Output the (x, y) coordinate of the center of the cell containing the given text.  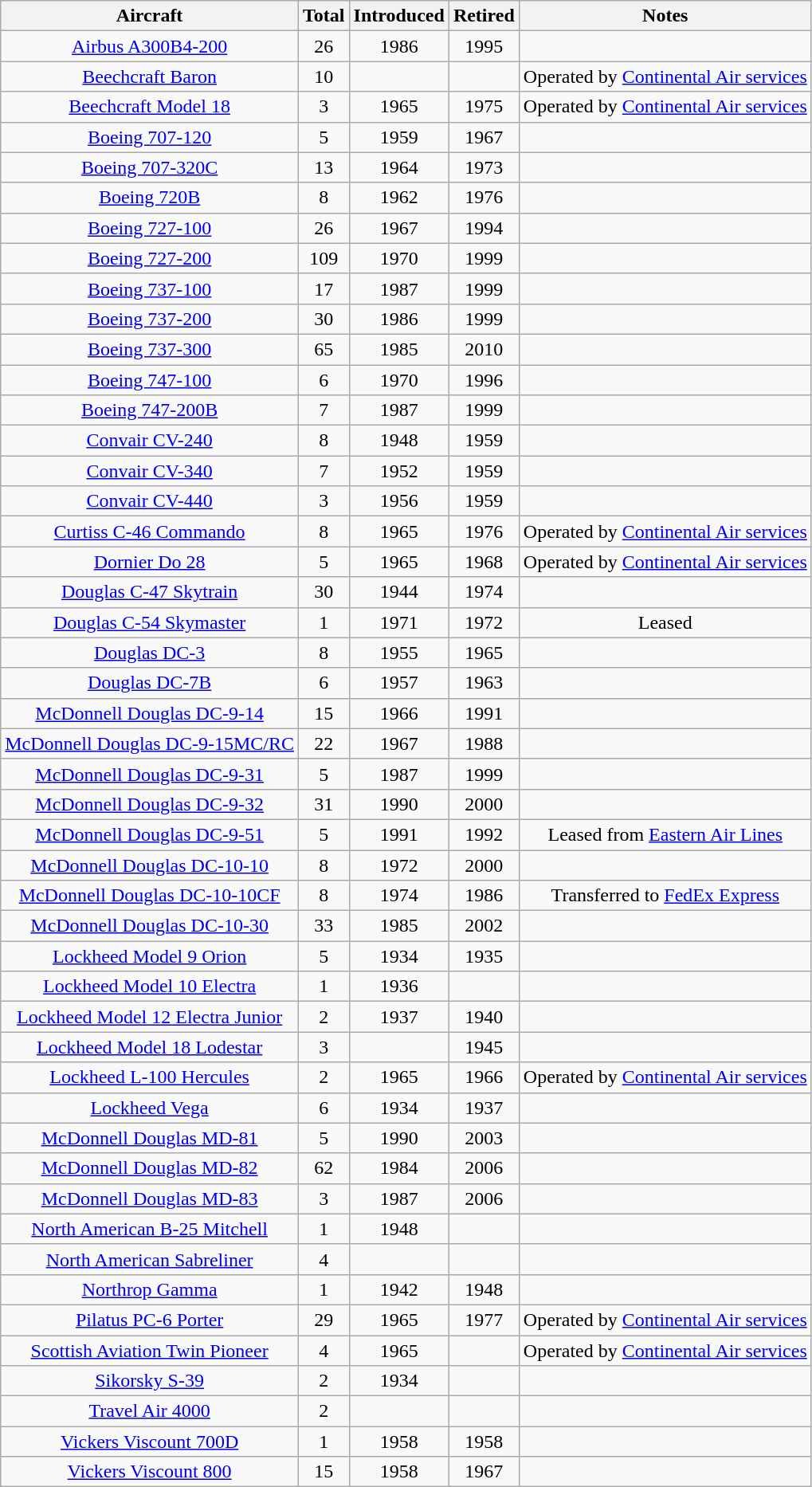
1988 (484, 743)
22 (324, 743)
29 (324, 1320)
1952 (398, 471)
1944 (398, 592)
1936 (398, 987)
North American Sabreliner (150, 1259)
1956 (398, 501)
Boeing 737-300 (150, 349)
Douglas DC-7B (150, 683)
Lockheed Model 12 Electra Junior (150, 1017)
Boeing 747-200B (150, 410)
Leased (665, 622)
Sikorsky S-39 (150, 1381)
McDonnell Douglas DC-9-15MC/RC (150, 743)
1994 (484, 228)
Scottish Aviation Twin Pioneer (150, 1351)
1955 (398, 653)
1975 (484, 107)
17 (324, 288)
Boeing 727-200 (150, 258)
McDonnell Douglas DC-9-14 (150, 713)
Douglas DC-3 (150, 653)
North American B-25 Mitchell (150, 1229)
Travel Air 4000 (150, 1411)
1971 (398, 622)
Aircraft (150, 16)
McDonnell Douglas MD-81 (150, 1138)
33 (324, 926)
Lockheed L-100 Hercules (150, 1077)
Beechcraft Baron (150, 77)
1963 (484, 683)
Vickers Viscount 800 (150, 1472)
1964 (398, 167)
Lockheed Model 9 Orion (150, 956)
McDonnell Douglas DC-10-10CF (150, 896)
10 (324, 77)
Northrop Gamma (150, 1289)
McDonnell Douglas MD-83 (150, 1199)
109 (324, 258)
1992 (484, 834)
Convair CV-440 (150, 501)
1973 (484, 167)
1957 (398, 683)
1935 (484, 956)
Boeing 727-100 (150, 228)
Airbus A300B4-200 (150, 46)
Dornier Do 28 (150, 562)
Lockheed Model 10 Electra (150, 987)
McDonnell Douglas DC-10-10 (150, 865)
McDonnell Douglas MD-82 (150, 1168)
Boeing 707-320C (150, 167)
Douglas C-47 Skytrain (150, 592)
Lockheed Vega (150, 1108)
Curtiss C-46 Commando (150, 532)
1996 (484, 380)
Vickers Viscount 700D (150, 1442)
McDonnell Douglas DC-9-51 (150, 834)
Notes (665, 16)
62 (324, 1168)
Retired (484, 16)
Boeing 720B (150, 198)
1995 (484, 46)
Douglas C-54 Skymaster (150, 622)
McDonnell Douglas DC-9-32 (150, 804)
1945 (484, 1047)
McDonnell Douglas DC-10-30 (150, 926)
Total (324, 16)
Boeing 707-120 (150, 137)
1962 (398, 198)
Leased from Eastern Air Lines (665, 834)
1977 (484, 1320)
Transferred to FedEx Express (665, 896)
2003 (484, 1138)
Convair CV-340 (150, 471)
1940 (484, 1017)
1968 (484, 562)
Lockheed Model 18 Lodestar (150, 1047)
Pilatus PC-6 Porter (150, 1320)
1942 (398, 1289)
Beechcraft Model 18 (150, 107)
Convair CV-240 (150, 441)
Introduced (398, 16)
2010 (484, 349)
Boeing 747-100 (150, 380)
13 (324, 167)
31 (324, 804)
Boeing 737-200 (150, 319)
2002 (484, 926)
65 (324, 349)
1984 (398, 1168)
Boeing 737-100 (150, 288)
McDonnell Douglas DC-9-31 (150, 774)
